Pinpoint the cell where the given text exists, returning its (X, Y) midpoint coordinate. 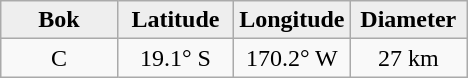
Latitude (175, 20)
19.1° S (175, 58)
170.2° W (292, 58)
Bok (59, 20)
Longitude (292, 20)
27 km (408, 58)
C (59, 58)
Diameter (408, 20)
